For the text-containing cell, return its midpoint in (x, y) coordinate format. 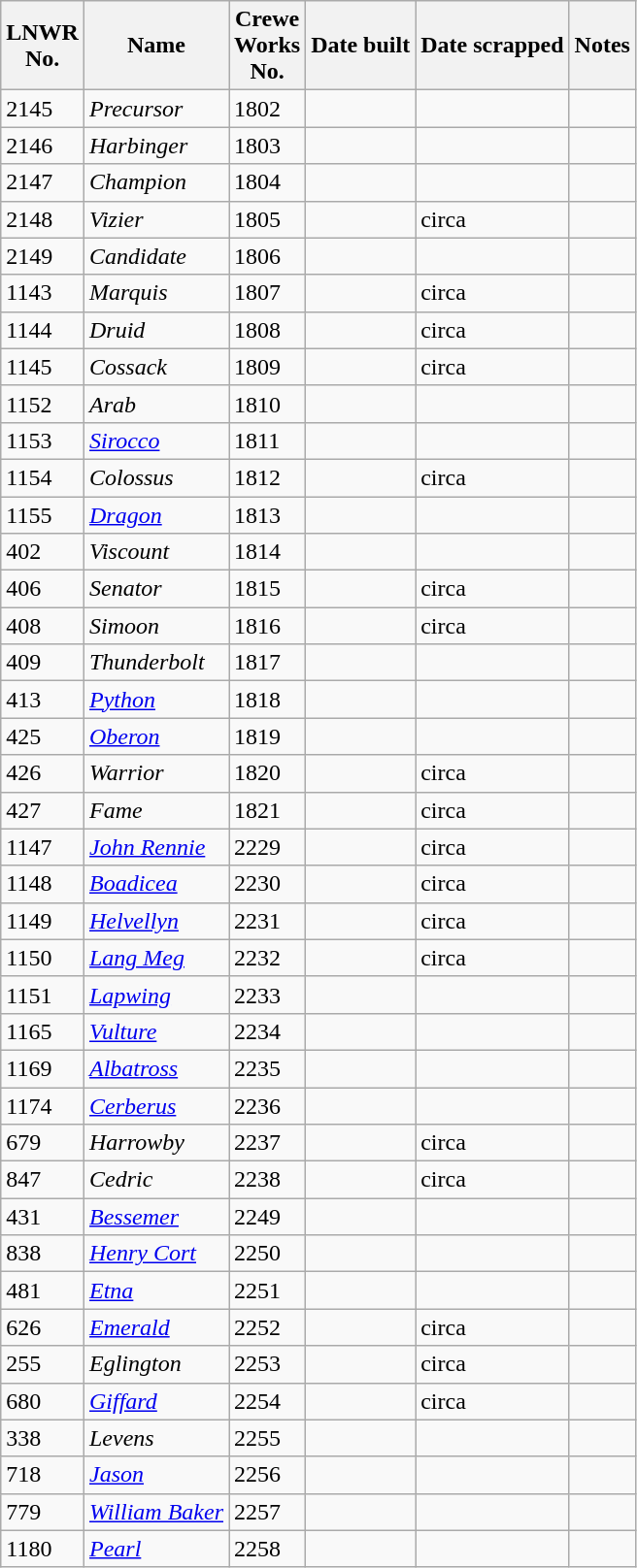
2145 (43, 109)
2251 (268, 1290)
1806 (268, 256)
426 (43, 773)
431 (43, 1217)
2258 (268, 1549)
Eglington (155, 1364)
1807 (268, 293)
1802 (268, 109)
2232 (268, 958)
LNWRNo. (43, 46)
2255 (268, 1438)
1144 (43, 330)
Senator (155, 589)
1143 (43, 293)
Sirocco (155, 441)
Henry Cort (155, 1254)
2231 (268, 921)
1153 (43, 441)
1821 (268, 810)
Candidate (155, 256)
Levens (155, 1438)
679 (43, 1143)
Marquis (155, 293)
2256 (268, 1475)
Thunderbolt (155, 663)
425 (43, 736)
2230 (268, 884)
402 (43, 552)
Jason (155, 1475)
255 (43, 1364)
1803 (268, 146)
2236 (268, 1105)
Notes (602, 46)
Etna (155, 1290)
1818 (268, 700)
2233 (268, 995)
2147 (43, 182)
Champion (155, 182)
1810 (268, 404)
2146 (43, 146)
Oberon (155, 736)
Date scrapped (492, 46)
1812 (268, 477)
William Baker (155, 1512)
1808 (268, 330)
2250 (268, 1254)
338 (43, 1438)
408 (43, 626)
Warrior (155, 773)
2148 (43, 219)
Emerald (155, 1327)
2249 (268, 1217)
Arab (155, 404)
Harbinger (155, 146)
2229 (268, 847)
Vizier (155, 219)
847 (43, 1180)
1169 (43, 1068)
779 (43, 1512)
409 (43, 663)
Cossack (155, 367)
1817 (268, 663)
Bessemer (155, 1217)
CreweWorksNo. (268, 46)
1165 (43, 1031)
2252 (268, 1327)
2257 (268, 1512)
1154 (43, 477)
Pearl (155, 1549)
680 (43, 1401)
718 (43, 1475)
Lapwing (155, 995)
Precursor (155, 109)
Date built (361, 46)
1813 (268, 515)
Simoon (155, 626)
1809 (268, 367)
406 (43, 589)
1145 (43, 367)
Druid (155, 330)
1815 (268, 589)
481 (43, 1290)
Albatross (155, 1068)
Dragon (155, 515)
838 (43, 1254)
Lang Meg (155, 958)
Cerberus (155, 1105)
Giffard (155, 1401)
2149 (43, 256)
1148 (43, 884)
Fame (155, 810)
2234 (268, 1031)
1155 (43, 515)
Python (155, 700)
2254 (268, 1401)
Vulture (155, 1031)
1814 (268, 552)
2238 (268, 1180)
1816 (268, 626)
2237 (268, 1143)
427 (43, 810)
1819 (268, 736)
1811 (268, 441)
Harrowby (155, 1143)
Colossus (155, 477)
1147 (43, 847)
Helvellyn (155, 921)
2235 (268, 1068)
1174 (43, 1105)
1804 (268, 182)
1149 (43, 921)
Boadicea (155, 884)
Name (155, 46)
1151 (43, 995)
1805 (268, 219)
413 (43, 700)
626 (43, 1327)
2253 (268, 1364)
John Rennie (155, 847)
1820 (268, 773)
Viscount (155, 552)
1150 (43, 958)
1152 (43, 404)
1180 (43, 1549)
Cedric (155, 1180)
